Pinpoint the cell where the given text exists, returning its (x, y) midpoint coordinate. 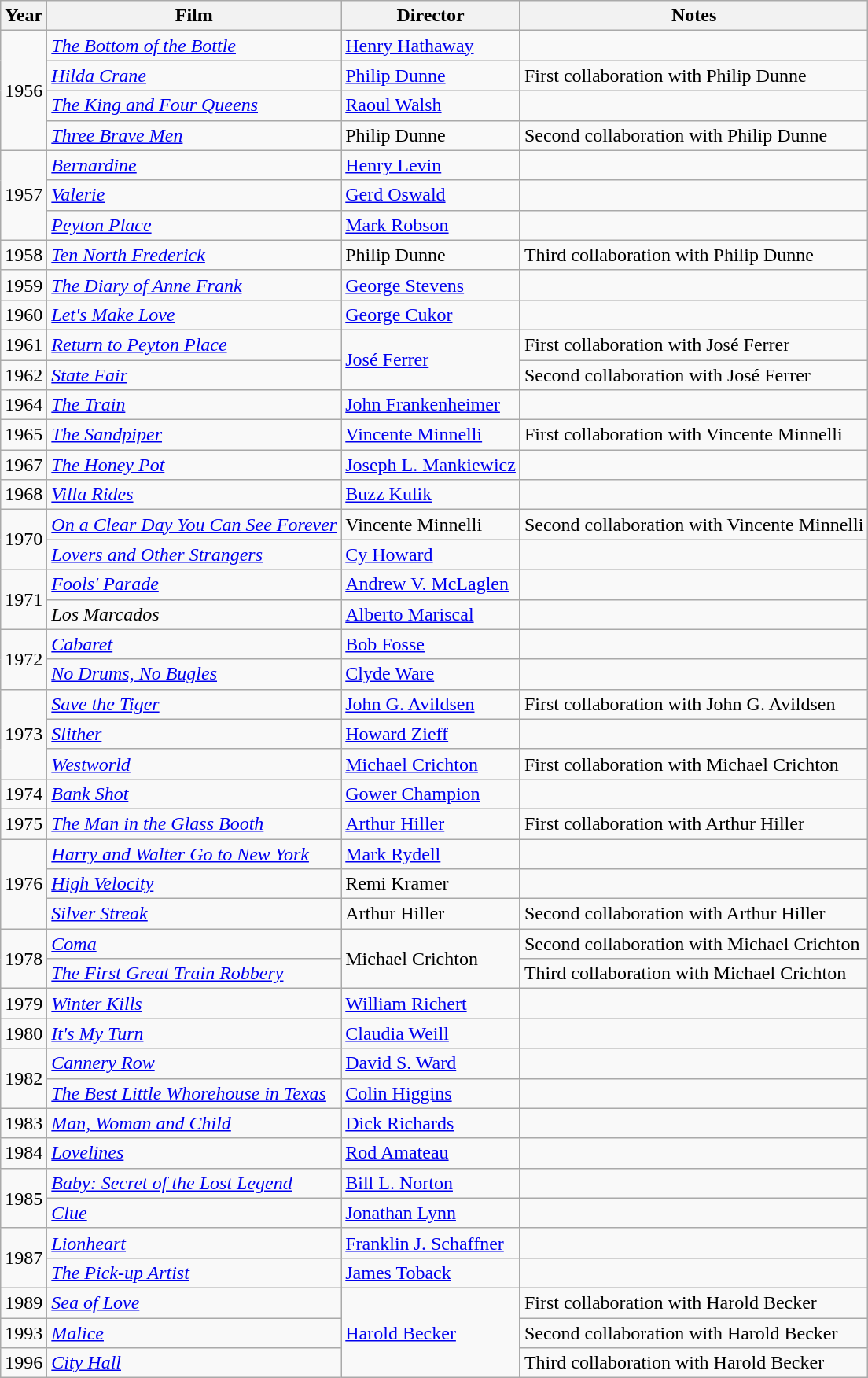
Mark Rydell (431, 853)
1968 (24, 495)
1967 (24, 465)
1964 (24, 405)
The Bottom of the Bottle (194, 46)
Gower Champion (431, 794)
The Sandpiper (194, 435)
James Toback (431, 1273)
1960 (24, 315)
George Cukor (431, 315)
Lovers and Other Strangers (194, 555)
Rod Amateau (431, 1153)
Lovelines (194, 1153)
1983 (24, 1123)
Second collaboration with José Ferrer (693, 375)
1987 (24, 1258)
Film (194, 16)
Cy Howard (431, 555)
Cabaret (194, 644)
Henry Hathaway (431, 46)
The First Great Train Robbery (194, 974)
Coma (194, 944)
Villa Rides (194, 495)
Colin Higgins (431, 1093)
Return to Peyton Place (194, 344)
First collaboration with Harold Becker (693, 1302)
Second collaboration with Arthur Hiller (693, 914)
Man, Woman and Child (194, 1123)
1976 (24, 883)
The Honey Pot (194, 465)
Joseph L. Mankiewicz (431, 465)
Silver Streak (194, 914)
John G. Avildsen (431, 704)
1984 (24, 1153)
The Man in the Glass Booth (194, 823)
Harry and Walter Go to New York (194, 853)
Cannery Row (194, 1063)
1993 (24, 1333)
Bernardine (194, 165)
State Fair (194, 375)
Franklin J. Schaffner (431, 1243)
John Frankenheimer (431, 405)
1972 (24, 659)
1985 (24, 1198)
Second collaboration with Michael Crichton (693, 944)
1973 (24, 734)
Third collaboration with Harold Becker (693, 1363)
1961 (24, 344)
Sea of Love (194, 1302)
First collaboration with Philip Dunne (693, 76)
Second collaboration with Vincente Minnelli (693, 525)
Save the Tiger (194, 704)
Jonathan Lynn (431, 1213)
First collaboration with John G. Avildsen (693, 704)
Raoul Walsh (431, 105)
Third collaboration with Michael Crichton (693, 974)
Valerie (194, 195)
Howard Zieff (431, 734)
The Best Little Whorehouse in Texas (194, 1093)
1974 (24, 794)
1971 (24, 599)
1975 (24, 823)
Clue (194, 1213)
The Pick-up Artist (194, 1273)
Winter Kills (194, 1004)
Mark Robson (431, 225)
1965 (24, 435)
Remi Kramer (431, 884)
1957 (24, 195)
Bob Fosse (431, 644)
Clyde Ware (431, 674)
Harold Becker (431, 1332)
1979 (24, 1004)
Let's Make Love (194, 315)
Ten North Frederick (194, 255)
It's My Turn (194, 1033)
Malice (194, 1333)
City Hall (194, 1363)
Notes (693, 16)
1982 (24, 1078)
Bill L. Norton (431, 1183)
Lionheart (194, 1243)
First collaboration with Arthur Hiller (693, 823)
The King and Four Queens (194, 105)
No Drums, No Bugles (194, 674)
Alberto Mariscal (431, 614)
Three Brave Men (194, 135)
Director (431, 16)
Year (24, 16)
High Velocity (194, 884)
Henry Levin (431, 165)
Dick Richards (431, 1123)
The Train (194, 405)
Slither (194, 734)
David S. Ward (431, 1063)
1980 (24, 1033)
First collaboration with Vincente Minnelli (693, 435)
1956 (24, 90)
José Ferrer (431, 359)
The Diary of Anne Frank (194, 285)
Los Marcados (194, 614)
Baby: Secret of the Lost Legend (194, 1183)
1958 (24, 255)
Second collaboration with Philip Dunne (693, 135)
Peyton Place (194, 225)
George Stevens (431, 285)
1962 (24, 375)
Bank Shot (194, 794)
First collaboration with José Ferrer (693, 344)
Buzz Kulik (431, 495)
First collaboration with Michael Crichton (693, 764)
William Richert (431, 1004)
1996 (24, 1363)
1978 (24, 959)
Claudia Weill (431, 1033)
1970 (24, 540)
On a Clear Day You Can See Forever (194, 525)
Hilda Crane (194, 76)
Andrew V. McLaglen (431, 584)
Westworld (194, 764)
1989 (24, 1302)
Second collaboration with Harold Becker (693, 1333)
Third collaboration with Philip Dunne (693, 255)
Gerd Oswald (431, 195)
1959 (24, 285)
Fools' Parade (194, 584)
